Pinpoint the cell where the given text exists, returning its [X, Y] midpoint coordinate. 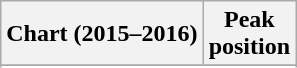
Chart (2015–2016) [102, 34]
Peakposition [249, 34]
